Find where the given text appears and provide that cell's center as (X, Y) coordinate. 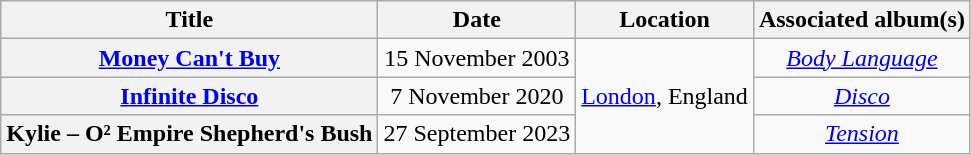
Title (190, 20)
Date (477, 20)
Disco (862, 96)
Infinite Disco (190, 96)
London, England (665, 96)
Kylie – O² Empire Shepherd's Bush (190, 134)
Money Can't Buy (190, 58)
27 September 2023 (477, 134)
7 November 2020 (477, 96)
Associated album(s) (862, 20)
Location (665, 20)
Body Language (862, 58)
Tension (862, 134)
15 November 2003 (477, 58)
